Return the [X, Y] coordinate for the center point of the cell that contains the specified text.  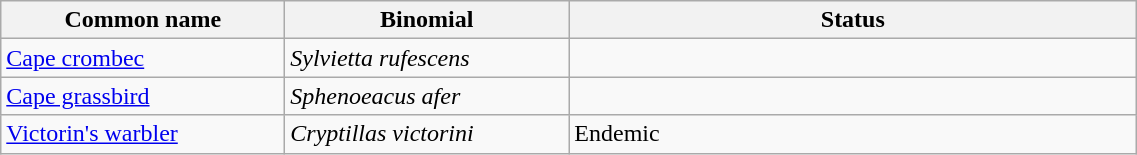
Endemic [853, 134]
Binomial [427, 20]
Sphenoeacus afer [427, 96]
Victorin's warbler [143, 134]
Sylvietta rufescens [427, 58]
Cape grassbird [143, 96]
Common name [143, 20]
Cape crombec [143, 58]
Cryptillas victorini [427, 134]
Status [853, 20]
